Determine the [X, Y] coordinate at the center of the cell enclosing the given text.  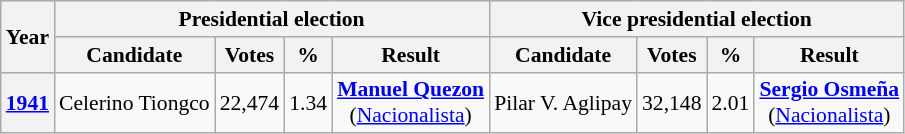
32,148 [672, 102]
1.34 [308, 102]
2.01 [730, 102]
Celerino Tiongco [134, 102]
Year [28, 36]
Manuel Quezon(Nacionalista) [410, 102]
Pilar V. Aglipay [563, 102]
22,474 [250, 102]
Sergio Osmeña(Nacionalista) [829, 102]
1941 [28, 102]
Vice presidential election [696, 19]
Presidential election [272, 19]
